Return the [X, Y] coordinate for the center point of the cell that contains the specified text.  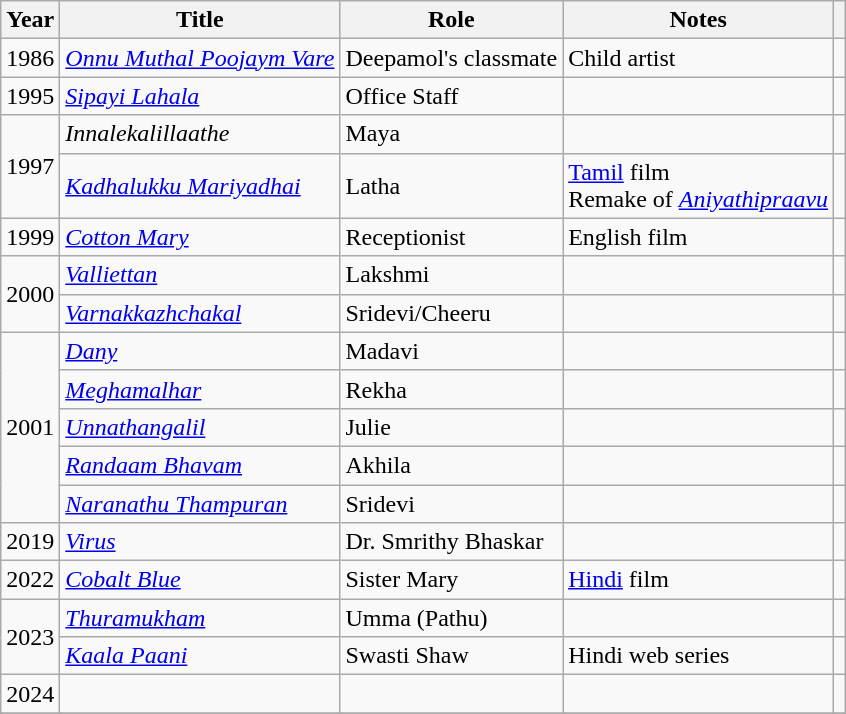
Notes [698, 20]
Kaala Paani [200, 656]
Deepamol's classmate [452, 58]
Thuramukham [200, 618]
Receptionist [452, 237]
2019 [30, 542]
Unnathangalil [200, 427]
Dr. Smrithy Bhaskar [452, 542]
Varnakkazhchakal [200, 313]
Sister Mary [452, 580]
Naranathu Thampuran [200, 503]
Meghamalhar [200, 389]
Cobalt Blue [200, 580]
Randaam Bhavam [200, 465]
2001 [30, 427]
1986 [30, 58]
Tamil filmRemake of Aniyathipraavu [698, 186]
2000 [30, 294]
Onnu Muthal Poojaym Vare [200, 58]
Sipayi Lahala [200, 96]
Umma (Pathu) [452, 618]
Sridevi [452, 503]
2024 [30, 694]
Office Staff [452, 96]
Latha [452, 186]
Hindi web series [698, 656]
Maya [452, 134]
Cotton Mary [200, 237]
Title [200, 20]
1995 [30, 96]
Dany [200, 351]
2023 [30, 637]
Akhila [452, 465]
Swasti Shaw [452, 656]
Child artist [698, 58]
Lakshmi [452, 275]
Julie [452, 427]
Kadhalukku Mariyadhai [200, 186]
Hindi film [698, 580]
Innalekalillaathe [200, 134]
1999 [30, 237]
Year [30, 20]
1997 [30, 166]
Sridevi/Cheeru [452, 313]
Rekha [452, 389]
Madavi [452, 351]
Virus [200, 542]
2022 [30, 580]
English film [698, 237]
Valliettan [200, 275]
Role [452, 20]
